Return the (X, Y) coordinate for the center point of the cell that contains the specified text.  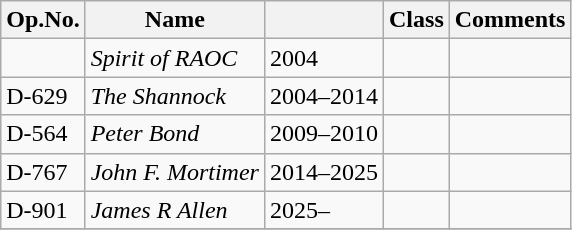
2004–2014 (324, 96)
John F. Mortimer (174, 172)
2004 (324, 58)
Peter Bond (174, 134)
The Shannock (174, 96)
Op.No. (43, 20)
D-629 (43, 96)
James R Allen (174, 210)
2025– (324, 210)
Spirit of RAOC (174, 58)
Class (417, 20)
D-564 (43, 134)
Name (174, 20)
2009–2010 (324, 134)
D-901 (43, 210)
Comments (510, 20)
D-767 (43, 172)
2014–2025 (324, 172)
